Locate the cell with the specified text and output its (X, Y) center coordinate. 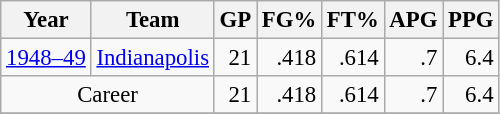
GP (235, 20)
1948–49 (46, 58)
Career (108, 95)
FG% (290, 20)
APG (414, 20)
Year (46, 20)
FT% (354, 20)
PPG (471, 20)
Team (152, 20)
Indianapolis (152, 58)
